Search for the cell housing the specified text and yield its [X, Y] center coordinate. 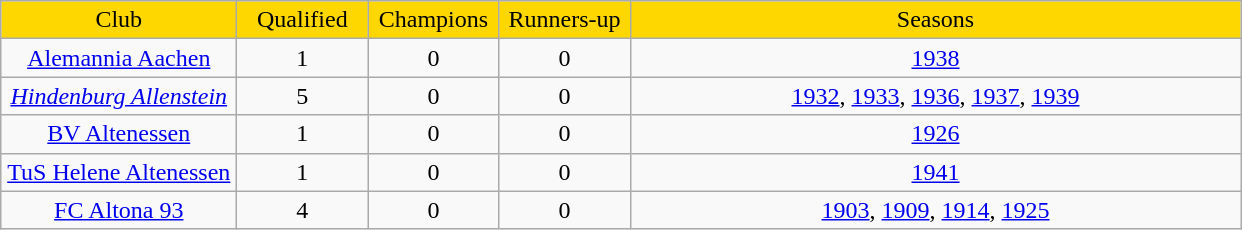
Club [119, 20]
1926 [936, 134]
Champions [434, 20]
4 [302, 210]
FC Altona 93 [119, 210]
BV Altenessen [119, 134]
1941 [936, 172]
5 [302, 96]
Seasons [936, 20]
Runners-up [564, 20]
1903, 1909, 1914, 1925 [936, 210]
TuS Helene Altenessen [119, 172]
Hindenburg Allenstein [119, 96]
1938 [936, 58]
Alemannia Aachen [119, 58]
Qualified [302, 20]
1932, 1933, 1936, 1937, 1939 [936, 96]
